Determine the (x, y) coordinate at the center of the cell enclosing the given text.  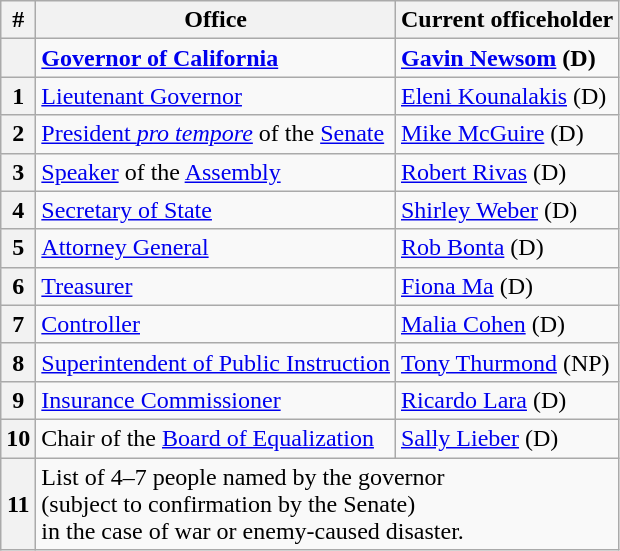
President pro tempore of the Senate (216, 134)
8 (18, 362)
Insurance Commissioner (216, 400)
Superintendent of Public Instruction (216, 362)
Gavin Newsom (D) (506, 58)
4 (18, 210)
1 (18, 96)
List of 4–7 people named by the governor(subject to confirmation by the Senate)in the case of war or enemy-caused disaster. (328, 504)
Lieutenant Governor (216, 96)
Robert Rivas (D) (506, 172)
5 (18, 248)
11 (18, 504)
Controller (216, 324)
Malia Cohen (D) (506, 324)
Speaker of the Assembly (216, 172)
Office (216, 20)
Sally Lieber (D) (506, 438)
Current officeholder (506, 20)
Chair of the Board of Equalization (216, 438)
Eleni Kounalakis (D) (506, 96)
Tony Thurmond (NP) (506, 362)
Treasurer (216, 286)
Secretary of State (216, 210)
10 (18, 438)
Rob Bonta (D) (506, 248)
Attorney General (216, 248)
7 (18, 324)
Mike McGuire (D) (506, 134)
6 (18, 286)
9 (18, 400)
Fiona Ma (D) (506, 286)
Ricardo Lara (D) (506, 400)
# (18, 20)
Governor of California (216, 58)
3 (18, 172)
Shirley Weber (D) (506, 210)
2 (18, 134)
